Find where the given text appears and provide that cell's center as (X, Y) coordinate. 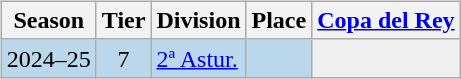
Division (198, 20)
2024–25 (48, 58)
Tier (124, 20)
2ª Astur. (198, 58)
7 (124, 58)
Place (279, 20)
Season (48, 20)
Copa del Rey (386, 20)
